Return [X, Y] of the center of cell containing provided text 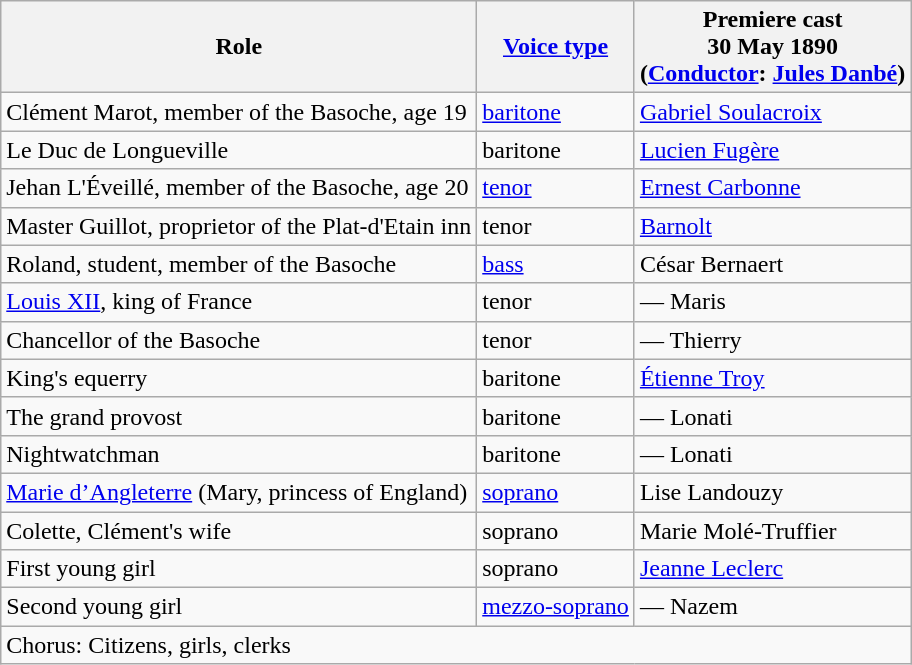
Ernest Carbonne [772, 188]
César Bernaert [772, 264]
The grand provost [239, 416]
Barnolt [772, 226]
Gabriel Soulacroix [772, 112]
Clément Marot, member of the Basoche, age 19 [239, 112]
mezzo-soprano [556, 607]
Jeanne Leclerc [772, 569]
— Nazem [772, 607]
Chancellor of the Basoche [239, 340]
Voice type [556, 47]
Roland, student, member of the Basoche [239, 264]
Lise Landouzy [772, 492]
First young girl [239, 569]
Chorus: Citizens, girls, clerks [456, 645]
King's equerry [239, 378]
Louis XII, king of France [239, 302]
Marie d’Angleterre (Mary, princess of England) [239, 492]
Le Duc de Longueville [239, 150]
— Maris [772, 302]
Colette, Clément's wife [239, 531]
Premiere cast30 May 1890(Conductor: Jules Danbé) [772, 47]
— Thierry [772, 340]
Nightwatchman [239, 454]
Second young girl [239, 607]
Jehan L'Éveillé, member of the Basoche, age 20 [239, 188]
Role [239, 47]
Master Guillot, proprietor of the Plat-d'Etain inn [239, 226]
Lucien Fugère [772, 150]
Étienne Troy [772, 378]
Marie Molé-Truffier [772, 531]
bass [556, 264]
